Extract the [X, Y] coordinate from the center of the cell holding the provided text.  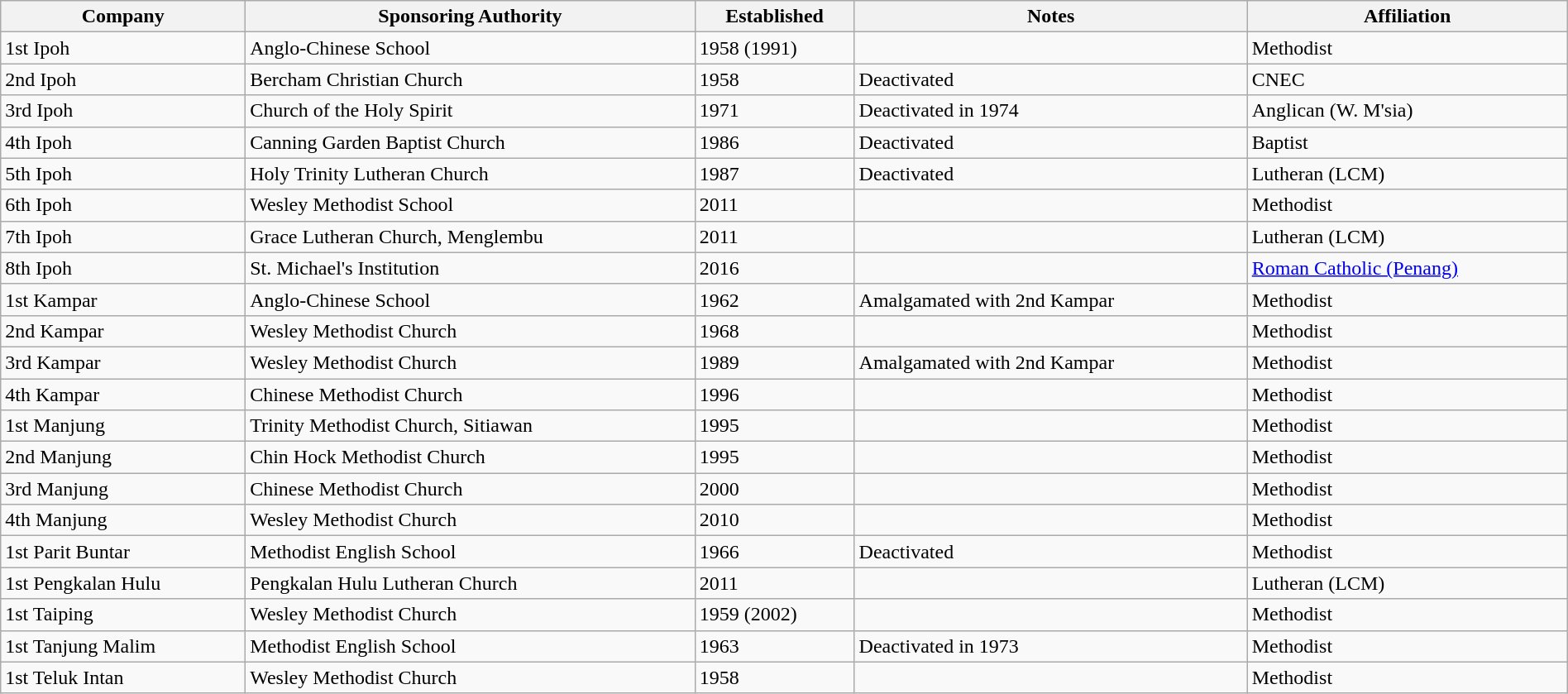
1st Kampar [123, 299]
4th Kampar [123, 395]
1959 (2002) [774, 615]
Roman Catholic (Penang) [1408, 268]
1st Manjung [123, 426]
1958 (1991) [774, 48]
7th Ipoh [123, 237]
2nd Manjung [123, 457]
1st Taiping [123, 615]
2nd Kampar [123, 331]
Trinity Methodist Church, Sitiawan [470, 426]
1962 [774, 299]
Bercham Christian Church [470, 79]
4th Ipoh [123, 142]
Affiliation [1408, 17]
1968 [774, 331]
Chin Hock Methodist Church [470, 457]
Established [774, 17]
Canning Garden Baptist Church [470, 142]
1996 [774, 395]
1987 [774, 174]
3rd Manjung [123, 489]
CNEC [1408, 79]
Baptist [1408, 142]
Deactivated in 1974 [1050, 111]
2000 [774, 489]
2016 [774, 268]
1st Ipoh [123, 48]
Deactivated in 1973 [1050, 646]
Anglican (W. M'sia) [1408, 111]
1st Parit Buntar [123, 552]
Sponsoring Authority [470, 17]
Wesley Methodist School [470, 205]
Grace Lutheran Church, Menglembu [470, 237]
2nd Ipoh [123, 79]
8th Ipoh [123, 268]
Notes [1050, 17]
2010 [774, 520]
4th Manjung [123, 520]
3rd Kampar [123, 362]
1971 [774, 111]
St. Michael's Institution [470, 268]
3rd Ipoh [123, 111]
1966 [774, 552]
1989 [774, 362]
1963 [774, 646]
Holy Trinity Lutheran Church [470, 174]
5th Ipoh [123, 174]
Pengkalan Hulu Lutheran Church [470, 583]
1st Teluk Intan [123, 677]
1st Pengkalan Hulu [123, 583]
1986 [774, 142]
1st Tanjung Malim [123, 646]
Church of the Holy Spirit [470, 111]
Company [123, 17]
6th Ipoh [123, 205]
